For the text-containing cell, return its midpoint in [X, Y] coordinate format. 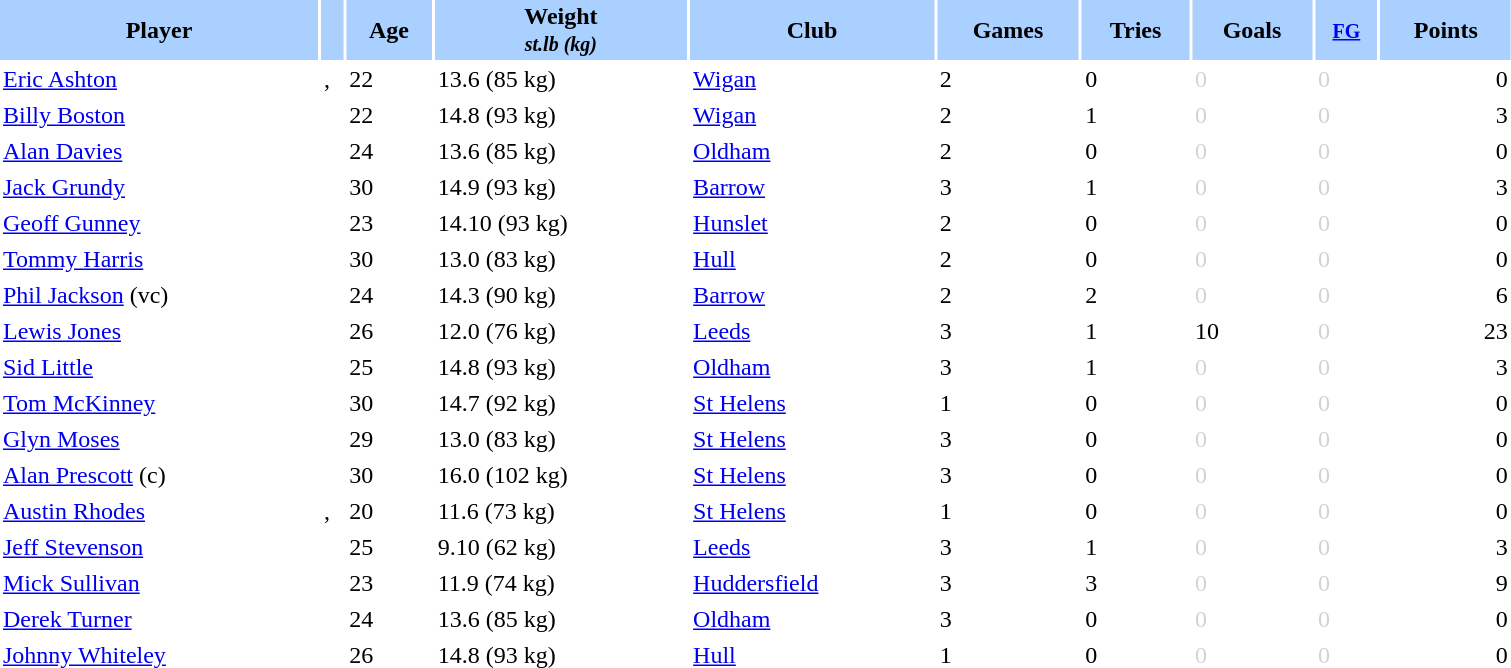
12.0 (76 kg) [561, 332]
Player [159, 30]
Tries [1136, 30]
9.10 (62 kg) [561, 548]
6 [1446, 296]
FG [1346, 30]
14.7 (92 kg) [561, 404]
Games [1008, 30]
Sid Little [159, 368]
14.9 (93 kg) [561, 188]
Eric Ashton [159, 80]
Points [1446, 30]
Huddersfield [812, 584]
Lewis Jones [159, 332]
Billy Boston [159, 116]
Hunslet [812, 224]
Club [812, 30]
Tommy Harris [159, 260]
Jeff Stevenson [159, 548]
Alan Davies [159, 152]
Hull [812, 260]
Jack Grundy [159, 188]
Weightst.lb (kg) [561, 30]
Mick Sullivan [159, 584]
14.3 (90 kg) [561, 296]
14.10 (93 kg) [561, 224]
29 [388, 440]
10 [1252, 332]
Austin Rhodes [159, 512]
9 [1446, 584]
11.6 (73 kg) [561, 512]
16.0 (102 kg) [561, 476]
26 [388, 332]
Glyn Moses [159, 440]
20 [388, 512]
11.9 (74 kg) [561, 584]
Goals [1252, 30]
Alan Prescott (c) [159, 476]
Derek Turner [159, 620]
Geoff Gunney [159, 224]
Age [388, 30]
Tom McKinney [159, 404]
Phil Jackson (vc) [159, 296]
